For the text-containing cell, return its midpoint in (X, Y) coordinate format. 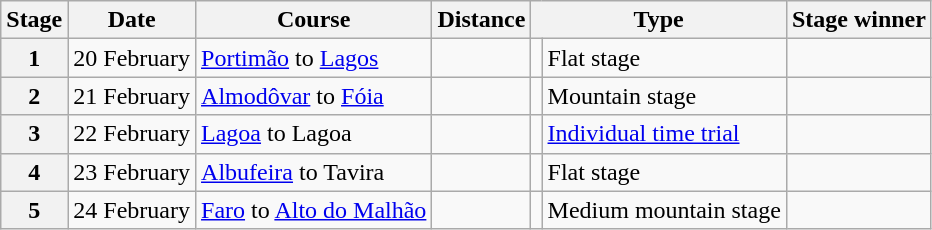
Individual time trial (664, 134)
Albufeira to Tavira (314, 172)
Stage (34, 20)
4 (34, 172)
Medium mountain stage (664, 210)
Lagoa to Lagoa (314, 134)
20 February (132, 58)
Faro to Alto do Malhão (314, 210)
24 February (132, 210)
Distance (482, 20)
Mountain stage (664, 96)
Almodôvar to Fóia (314, 96)
3 (34, 134)
Date (132, 20)
Stage winner (858, 20)
Course (314, 20)
1 (34, 58)
Portimão to Lagos (314, 58)
5 (34, 210)
23 February (132, 172)
Type (658, 20)
2 (34, 96)
22 February (132, 134)
21 February (132, 96)
